Locate the cell with the specified text and output its (X, Y) center coordinate. 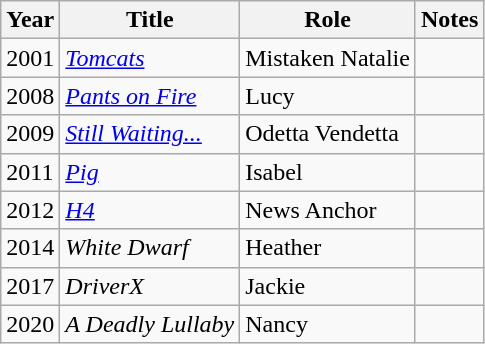
Jackie (328, 286)
2020 (30, 324)
Heather (328, 248)
2012 (30, 210)
Year (30, 20)
News Anchor (328, 210)
2014 (30, 248)
2017 (30, 286)
Mistaken Natalie (328, 58)
Tomcats (150, 58)
White Dwarf (150, 248)
H4 (150, 210)
Isabel (328, 172)
Pants on Fire (150, 96)
Role (328, 20)
DriverX (150, 286)
2008 (30, 96)
Odetta Vendetta (328, 134)
Notes (449, 20)
A Deadly Lullaby (150, 324)
Title (150, 20)
2011 (30, 172)
2001 (30, 58)
2009 (30, 134)
Nancy (328, 324)
Still Waiting... (150, 134)
Pig (150, 172)
Lucy (328, 96)
